Scan for the cell matching the given text and deliver its (x, y) coordinate at center. 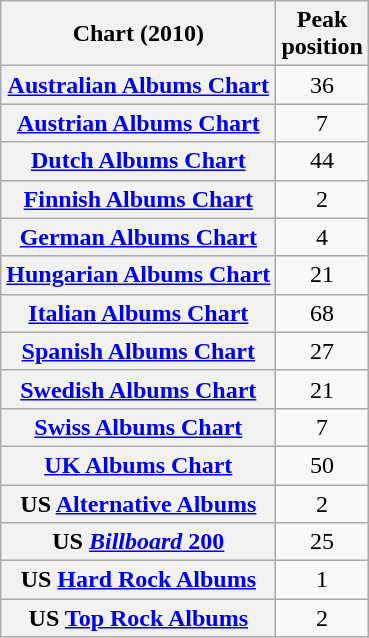
US Top Rock Albums (138, 618)
68 (322, 313)
44 (322, 161)
US Billboard 200 (138, 542)
50 (322, 465)
Spanish Albums Chart (138, 351)
Dutch Albums Chart (138, 161)
German Albums Chart (138, 237)
Chart (2010) (138, 34)
25 (322, 542)
Finnish Albums Chart (138, 199)
UK Albums Chart (138, 465)
Austrian Albums Chart (138, 123)
1 (322, 580)
Swiss Albums Chart (138, 427)
4 (322, 237)
Italian Albums Chart (138, 313)
US Alternative Albums (138, 503)
36 (322, 85)
27 (322, 351)
Hungarian Albums Chart (138, 275)
Swedish Albums Chart (138, 389)
Australian Albums Chart (138, 85)
US Hard Rock Albums (138, 580)
Peakposition (322, 34)
